Identify which cell holds the provided text, then report its [x, y] central coordinate. 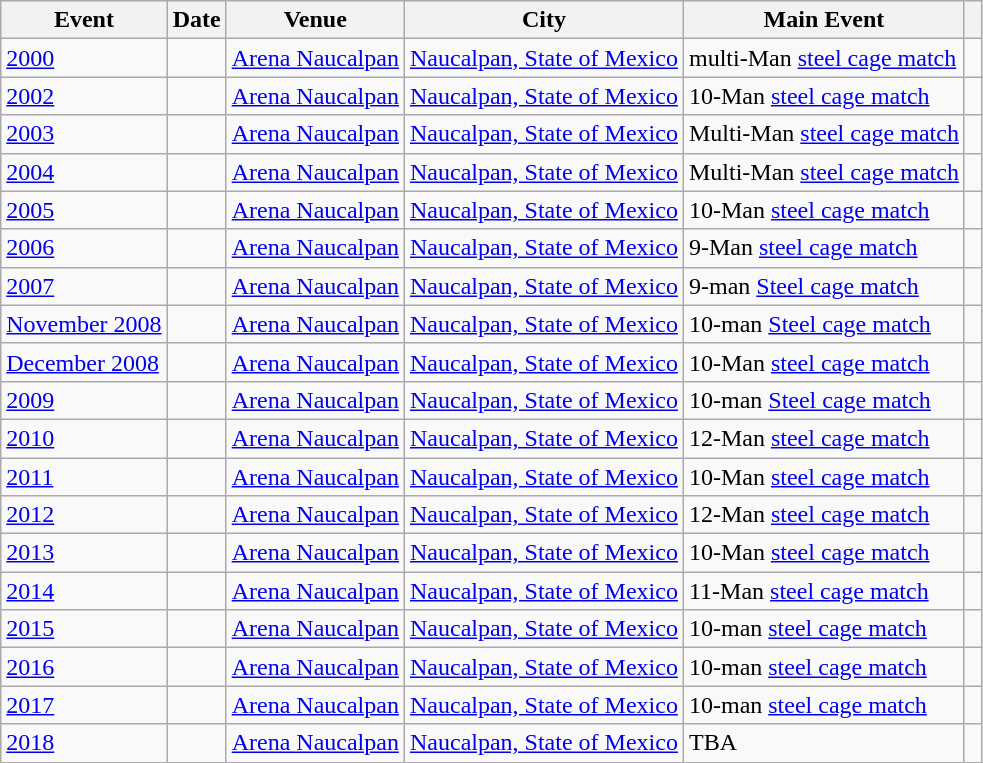
2010 [84, 438]
2011 [84, 477]
2015 [84, 629]
Date [196, 20]
Main Event [824, 20]
2017 [84, 705]
2013 [84, 553]
TBA [824, 743]
2006 [84, 248]
City [544, 20]
multi-Man steel cage match [824, 58]
2016 [84, 667]
Venue [315, 20]
2003 [84, 134]
2012 [84, 515]
November 2008 [84, 324]
Event [84, 20]
December 2008 [84, 362]
2000 [84, 58]
9-man Steel cage match [824, 286]
2007 [84, 286]
11-Man steel cage match [824, 591]
2004 [84, 172]
9-Man steel cage match [824, 248]
2005 [84, 210]
2014 [84, 591]
2009 [84, 400]
2002 [84, 96]
2018 [84, 743]
